Search for the cell housing the specified text and yield its [X, Y] center coordinate. 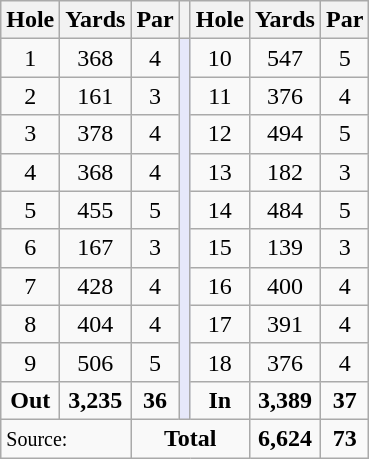
455 [96, 210]
139 [284, 248]
18 [220, 362]
378 [96, 134]
12 [220, 134]
6,624 [284, 438]
1 [30, 58]
16 [220, 286]
547 [284, 58]
Source: [66, 438]
506 [96, 362]
Total [190, 438]
73 [344, 438]
9 [30, 362]
37 [344, 400]
8 [30, 324]
484 [284, 210]
In [220, 400]
428 [96, 286]
7 [30, 286]
36 [155, 400]
3,235 [96, 400]
161 [96, 96]
17 [220, 324]
3,389 [284, 400]
6 [30, 248]
10 [220, 58]
400 [284, 286]
Out [30, 400]
2 [30, 96]
404 [96, 324]
11 [220, 96]
391 [284, 324]
494 [284, 134]
13 [220, 172]
182 [284, 172]
15 [220, 248]
14 [220, 210]
167 [96, 248]
